For the text-containing cell, return its midpoint in [x, y] coordinate format. 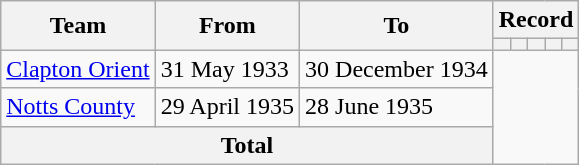
Record [536, 20]
To [397, 26]
Total [247, 145]
28 June 1935 [397, 107]
From [227, 26]
31 May 1933 [227, 69]
Notts County [78, 107]
Team [78, 26]
30 December 1934 [397, 69]
29 April 1935 [227, 107]
Clapton Orient [78, 69]
